Find where the given text appears and provide that cell's center as (x, y) coordinate. 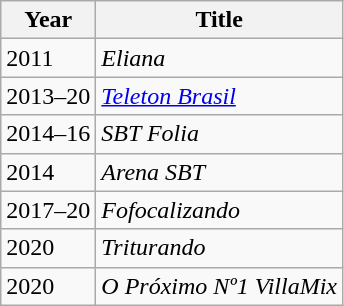
O Próximo Nº1 VillaMix (220, 286)
Teleton Brasil (220, 96)
2014 (48, 172)
2013–20 (48, 96)
Year (48, 20)
2014–16 (48, 134)
2017–20 (48, 210)
Triturando (220, 248)
SBT Folia (220, 134)
2011 (48, 58)
Title (220, 20)
Fofocalizando (220, 210)
Arena SBT (220, 172)
Eliana (220, 58)
